Identify which cell holds the provided text, then report its [x, y] central coordinate. 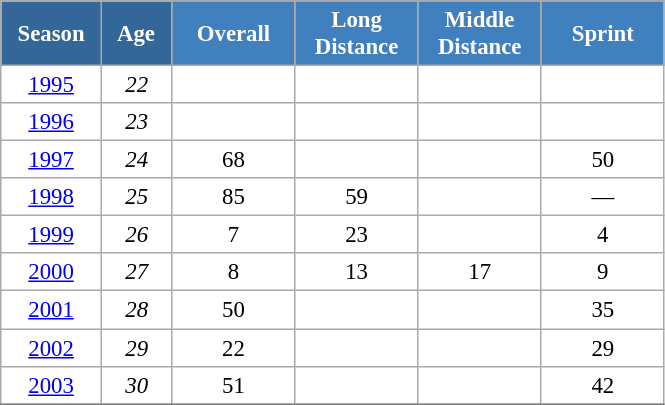
42 [602, 385]
59 [356, 197]
17 [480, 273]
1999 [52, 235]
24 [136, 160]
2002 [52, 348]
2003 [52, 385]
Middle Distance [480, 34]
2001 [52, 310]
35 [602, 310]
26 [136, 235]
Sprint [602, 34]
Long Distance [356, 34]
27 [136, 273]
7 [234, 235]
9 [602, 273]
1997 [52, 160]
— [602, 197]
25 [136, 197]
68 [234, 160]
1995 [52, 85]
Season [52, 34]
Overall [234, 34]
1998 [52, 197]
Age [136, 34]
51 [234, 385]
28 [136, 310]
85 [234, 197]
8 [234, 273]
2000 [52, 273]
1996 [52, 122]
4 [602, 235]
30 [136, 385]
13 [356, 273]
